Scan for the cell matching the given text and deliver its (X, Y) coordinate at center. 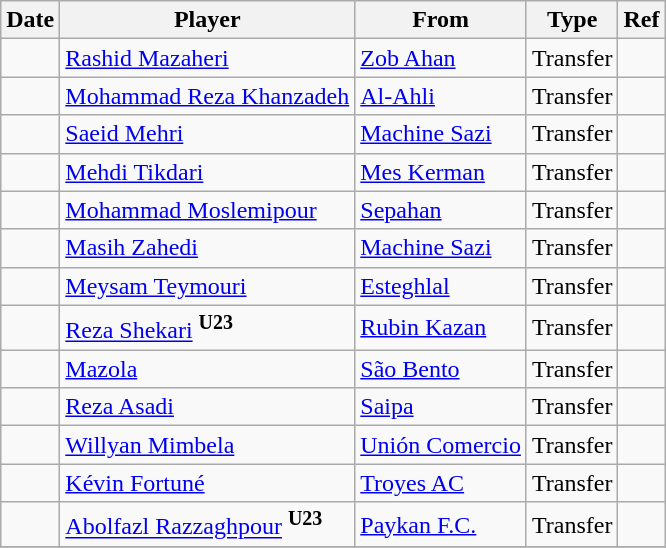
Rubin Kazan (441, 328)
Type (572, 20)
Reza Asadi (208, 407)
Mes Kerman (441, 172)
From (441, 20)
Abolfazl Razzaghpour U23 (208, 524)
Date (30, 20)
Zob Ahan (441, 58)
Mehdi Tikdari (208, 172)
Ref (642, 20)
Esteghlal (441, 286)
Mohammad Moslemipour (208, 210)
Saipa (441, 407)
Mazola (208, 369)
Saeid Mehri (208, 134)
Sepahan (441, 210)
Mohammad Reza Khanzadeh (208, 96)
Troyes AC (441, 483)
Paykan F.C. (441, 524)
São Bento (441, 369)
Al-Ahli (441, 96)
Rashid Mazaheri (208, 58)
Unión Comercio (441, 445)
Willyan Mimbela (208, 445)
Kévin Fortuné (208, 483)
Meysam Teymouri (208, 286)
Player (208, 20)
Reza Shekari U23 (208, 328)
Masih Zahedi (208, 248)
